Identify which cell holds the provided text, then report its [x, y] central coordinate. 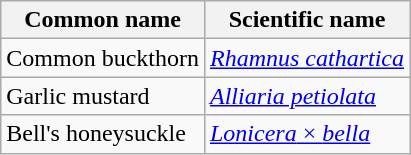
Scientific name [306, 20]
Rhamnus cathartica [306, 58]
Common name [103, 20]
Garlic mustard [103, 96]
Common buckthorn [103, 58]
Lonicera × bella [306, 134]
Bell's honeysuckle [103, 134]
Alliaria petiolata [306, 96]
